Locate the cell with the specified text and output its [x, y] center coordinate. 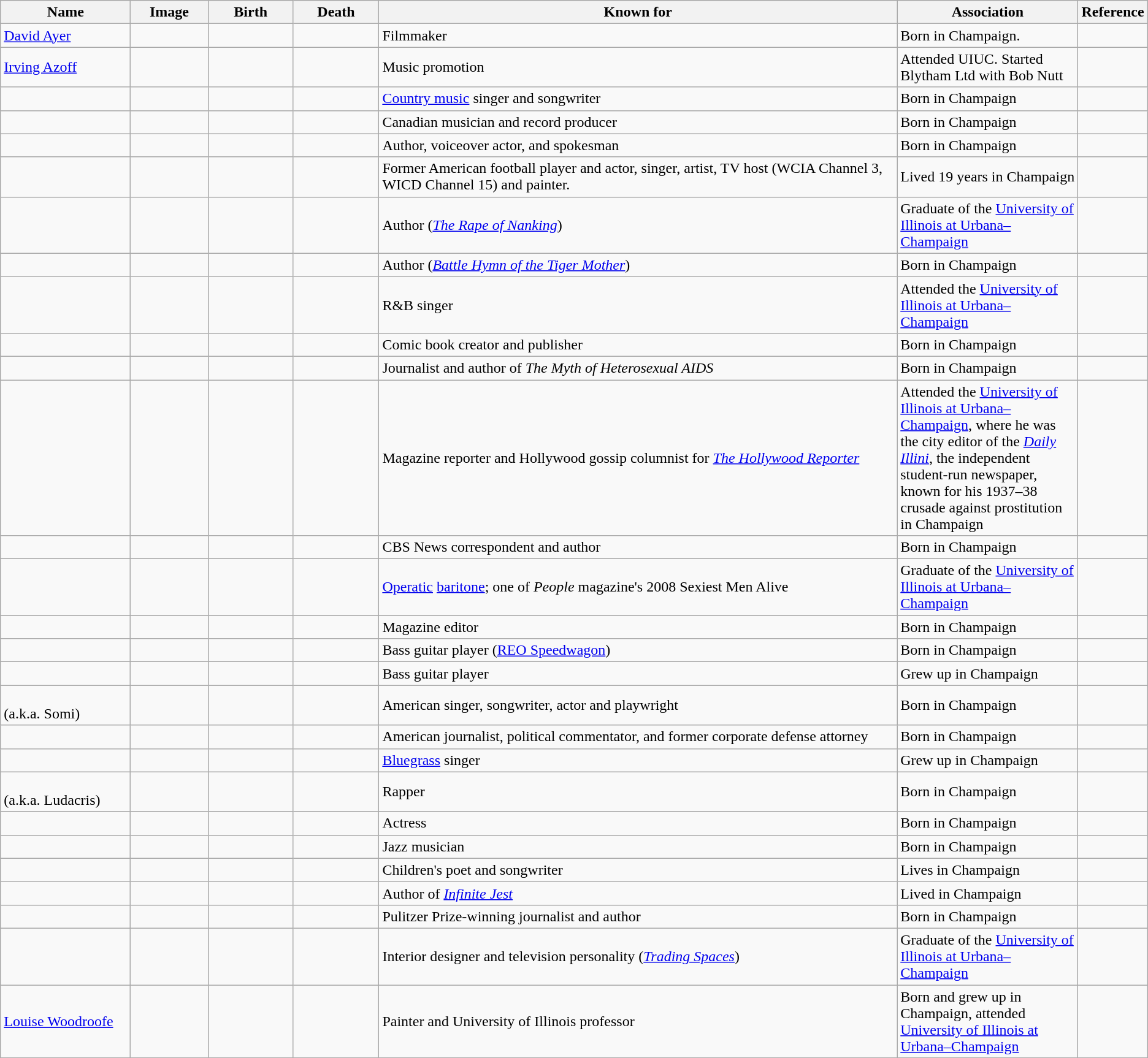
Interior designer and television personality (Trading Spaces) [638, 956]
Country music singer and songwriter [638, 99]
Louise Woodroofe [66, 1021]
Comic book creator and publisher [638, 344]
R&B singer [638, 305]
David Ayer [66, 36]
Irving Azoff [66, 67]
Author of Infinite Jest [638, 893]
Known for [638, 12]
Operatic baritone; one of People magazine's 2008 Sexiest Men Alive [638, 587]
(a.k.a. Somi) [66, 705]
Pulitzer Prize-winning journalist and author [638, 916]
Children's poet and songwriter [638, 870]
Filmmaker [638, 36]
(a.k.a. Ludacris) [66, 792]
American journalist, political commentator, and former corporate defense attorney [638, 737]
Bluegrass singer [638, 760]
Born in Champaign. [987, 36]
Attended the University of Illinois at Urbana–Champaign [987, 305]
Canadian musician and record producer [638, 122]
Lived in Champaign [987, 893]
Magazine editor [638, 627]
Death [336, 12]
Author (Battle Hymn of the Tiger Mother) [638, 265]
Jazz musician [638, 847]
Author, voiceover actor, and spokesman [638, 145]
Author (The Rape of Nanking) [638, 225]
CBS News correspondent and author [638, 547]
Bass guitar player [638, 674]
Lives in Champaign [987, 870]
American singer, songwriter, actor and playwright [638, 705]
Rapper [638, 792]
Attended UIUC. Started Blytham Ltd with Bob Nutt [987, 67]
Music promotion [638, 67]
Magazine reporter and Hollywood gossip columnist for The Hollywood Reporter [638, 458]
Actress [638, 823]
Former American football player and actor, singer, artist, TV host (WCIA Channel 3, WICD Channel 15) and painter. [638, 177]
Reference [1112, 12]
Birth [250, 12]
Painter and University of Illinois professor [638, 1021]
Lived 19 years in Champaign [987, 177]
Name [66, 12]
Born and grew up in Champaign, attended University of Illinois at Urbana–Champaign [987, 1021]
Association [987, 12]
Journalist and author of The Myth of Heterosexual AIDS [638, 368]
Bass guitar player (REO Speedwagon) [638, 650]
Image [169, 12]
